Output the [x, y] coordinate of the center of the cell containing the given text.  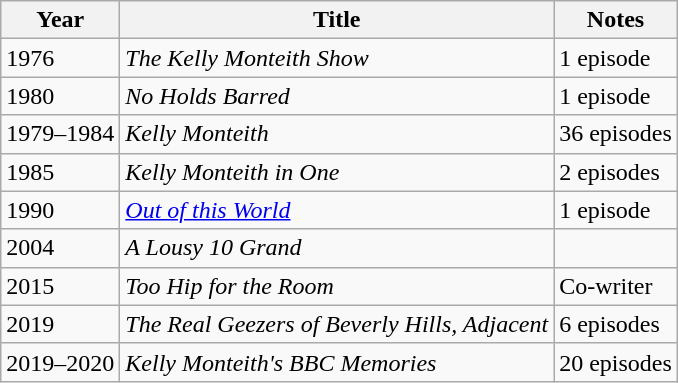
2019 [60, 324]
1985 [60, 172]
1979–1984 [60, 134]
6 episodes [616, 324]
2 episodes [616, 172]
The Kelly Monteith Show [337, 58]
Year [60, 20]
36 episodes [616, 134]
Out of this World [337, 210]
Co-writer [616, 286]
2019–2020 [60, 362]
Kelly Monteith's BBC Memories [337, 362]
Title [337, 20]
2004 [60, 248]
The Real Geezers of Beverly Hills, Adjacent [337, 324]
Notes [616, 20]
1980 [60, 96]
2015 [60, 286]
Kelly Monteith in One [337, 172]
1990 [60, 210]
Kelly Monteith [337, 134]
A Lousy 10 Grand [337, 248]
Too Hip for the Room [337, 286]
1976 [60, 58]
20 episodes [616, 362]
No Holds Barred [337, 96]
